Pinpoint the cell where the given text exists, returning its [X, Y] midpoint coordinate. 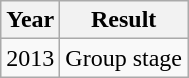
Year [30, 20]
2013 [30, 58]
Group stage [124, 58]
Result [124, 20]
